Return [x, y] of the center of cell containing provided text 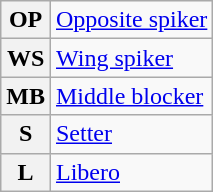
S [26, 134]
Setter [131, 134]
OP [26, 20]
Middle blocker [131, 96]
WS [26, 58]
Libero [131, 172]
MB [26, 96]
Opposite spiker [131, 20]
Wing spiker [131, 58]
L [26, 172]
